Extract the (X, Y) coordinate from the center of the cell holding the provided text.  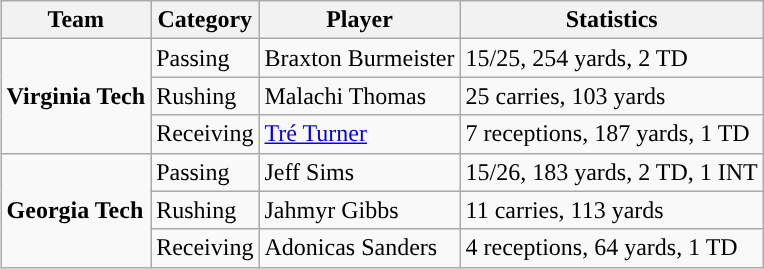
4 receptions, 64 yards, 1 TD (612, 248)
Jeff Sims (360, 172)
Tré Turner (360, 134)
Statistics (612, 20)
25 carries, 103 yards (612, 96)
15/26, 183 yards, 2 TD, 1 INT (612, 172)
Virginia Tech (76, 96)
Adonicas Sanders (360, 248)
Georgia Tech (76, 210)
11 carries, 113 yards (612, 210)
7 receptions, 187 yards, 1 TD (612, 134)
Jahmyr Gibbs (360, 210)
Team (76, 20)
Player (360, 20)
Category (205, 20)
Malachi Thomas (360, 96)
15/25, 254 yards, 2 TD (612, 58)
Braxton Burmeister (360, 58)
